Determine the [X, Y] coordinate at the center of the cell enclosing the given text.  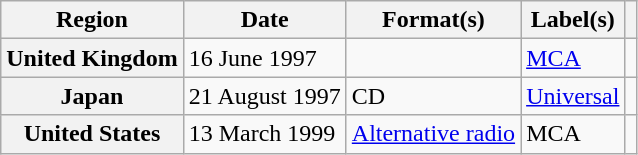
United States [92, 134]
United Kingdom [92, 58]
Region [92, 20]
CD [433, 96]
16 June 1997 [264, 58]
13 March 1999 [264, 134]
Format(s) [433, 20]
Japan [92, 96]
Label(s) [573, 20]
21 August 1997 [264, 96]
Universal [573, 96]
Date [264, 20]
Alternative radio [433, 134]
